Capture the cell that displays the provided text and extract its [x, y] central coordinate. 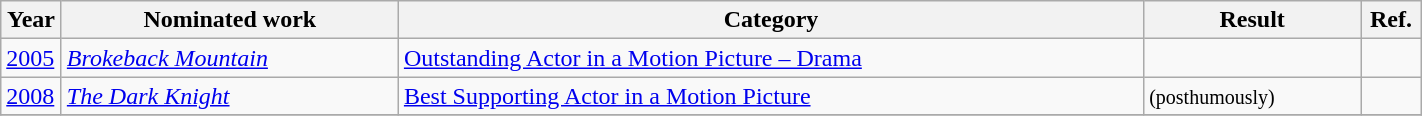
(posthumously) [1252, 96]
Outstanding Actor in a Motion Picture – Drama [770, 58]
Brokeback Mountain [230, 58]
The Dark Knight [230, 96]
Year [32, 20]
Nominated work [230, 20]
Best Supporting Actor in a Motion Picture [770, 96]
Category [770, 20]
Result [1252, 20]
Ref. [1392, 20]
2005 [32, 58]
2008 [32, 96]
